Search for the cell housing the specified text and yield its [X, Y] center coordinate. 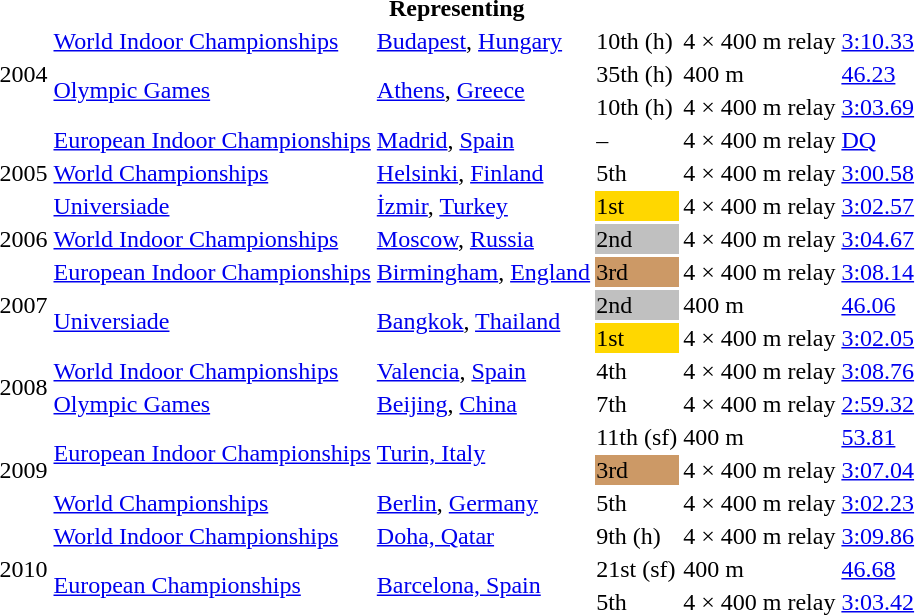
Bangkok, Thailand [483, 322]
Doha, Qatar [483, 536]
– [637, 140]
Athens, Greece [483, 90]
Beijing, China [483, 404]
İzmir, Turkey [483, 206]
35th (h) [637, 74]
9th (h) [637, 536]
Turin, Italy [483, 454]
Berlin, Germany [483, 503]
7th [637, 404]
Valencia, Spain [483, 371]
Budapest, Hungary [483, 41]
Birmingham, England [483, 272]
Madrid, Spain [483, 140]
Moscow, Russia [483, 239]
Helsinki, Finland [483, 173]
4th [637, 371]
21st (sf) [637, 569]
11th (sf) [637, 437]
